Extract the (x, y) coordinate from the center of the cell holding the provided text.  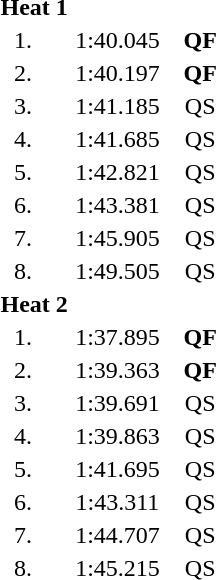
1:43.381 (118, 205)
1:39.863 (118, 436)
1:49.505 (118, 271)
1:39.691 (118, 403)
1:41.685 (118, 139)
1:42.821 (118, 172)
1:43.311 (118, 502)
1:41.695 (118, 469)
1:39.363 (118, 370)
1:41.185 (118, 106)
1:37.895 (118, 337)
1:40.197 (118, 73)
1:44.707 (118, 535)
1:45.905 (118, 238)
1:40.045 (118, 40)
